Detect which cell encompasses the target text, then output its [X, Y] center coordinate. 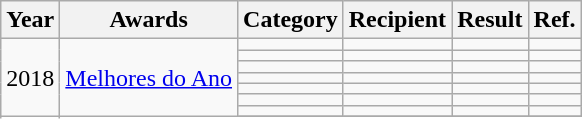
2018 [30, 78]
Recipient [397, 20]
Result [490, 20]
Category [291, 20]
Melhores do Ano [149, 78]
Ref. [554, 20]
Year [30, 20]
Awards [149, 20]
